Detect which cell encompasses the target text, then output its (X, Y) center coordinate. 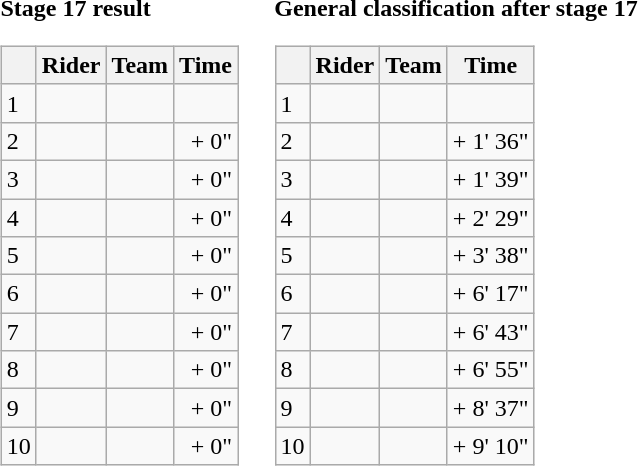
+ 3' 38" (490, 256)
+ 2' 29" (490, 217)
+ 1' 39" (490, 179)
+ 1' 36" (490, 141)
+ 9' 10" (490, 446)
+ 8' 37" (490, 408)
+ 6' 55" (490, 370)
+ 6' 17" (490, 294)
+ 6' 43" (490, 332)
